Return [x, y] of the center of cell containing provided text 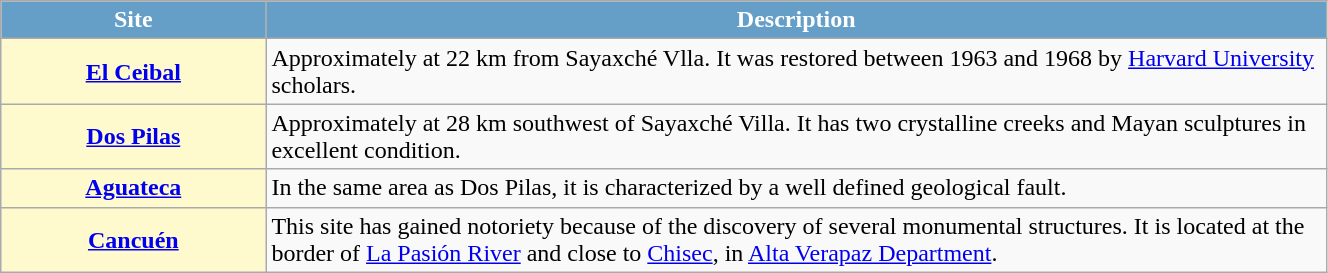
Aguateca [134, 188]
Site [134, 20]
Approximately at 28 km southwest of Sayaxché Villa. It has two crystalline creeks and Mayan sculptures in excellent condition. [796, 136]
El Ceibal [134, 72]
Dos Pilas [134, 136]
Cancuén [134, 240]
Description [796, 20]
Approximately at 22 km from Sayaxché Vlla. It was restored between 1963 and 1968 by Harvard University scholars. [796, 72]
In the same area as Dos Pilas, it is characterized by a well defined geological fault. [796, 188]
